Provide the [x, y] coordinate of the cell's center where the given text is located.  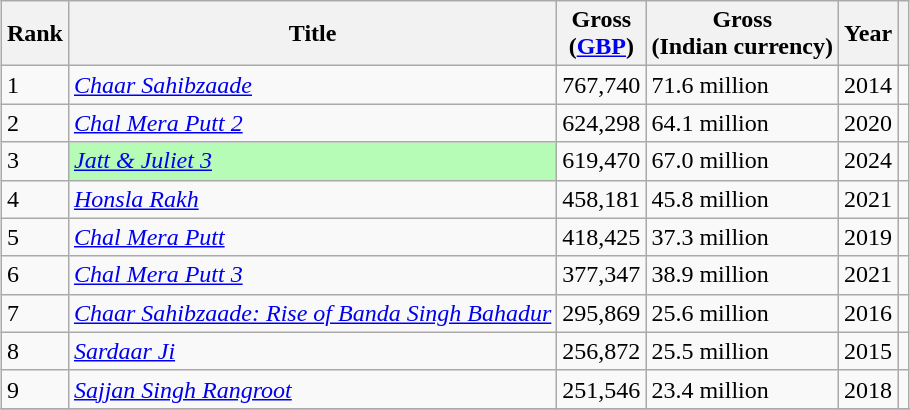
Chal Mera Putt [312, 237]
37.3 million [742, 237]
2019 [868, 237]
4 [34, 199]
Chaar Sahibzaade: Rise of Banda Singh Bahadur [312, 313]
3 [34, 161]
Rank [34, 34]
2018 [868, 389]
67.0 million [742, 161]
Gross (GBP) [602, 34]
377,347 [602, 275]
251,546 [602, 389]
256,872 [602, 351]
25.5 million [742, 351]
2015 [868, 351]
45.8 million [742, 199]
Sardaar Ji [312, 351]
1 [34, 85]
Chaar Sahibzaade [312, 85]
Gross (Indian currency) [742, 34]
Chal Mera Putt 3 [312, 275]
71.6 million [742, 85]
38.9 million [742, 275]
2016 [868, 313]
767,740 [602, 85]
9 [34, 389]
624,298 [602, 123]
25.6 million [742, 313]
Title [312, 34]
295,869 [602, 313]
Honsla Rakh [312, 199]
Chal Mera Putt 2 [312, 123]
2 [34, 123]
2024 [868, 161]
23.4 million [742, 389]
8 [34, 351]
6 [34, 275]
7 [34, 313]
418,425 [602, 237]
Sajjan Singh Rangroot [312, 389]
64.1 million [742, 123]
2014 [868, 85]
Jatt & Juliet 3 [312, 161]
619,470 [602, 161]
Year [868, 34]
5 [34, 237]
458,181 [602, 199]
2020 [868, 123]
